From the cell containing the given text, extract its center point as (X, Y) coordinate. 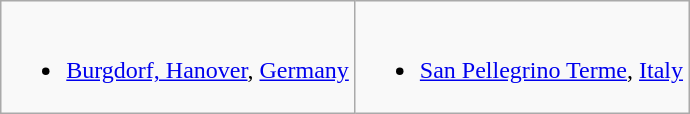
San Pellegrino Terme, Italy (521, 58)
Burgdorf, Hanover, Germany (178, 58)
